Extract the [X, Y] coordinate from the center of the cell holding the provided text.  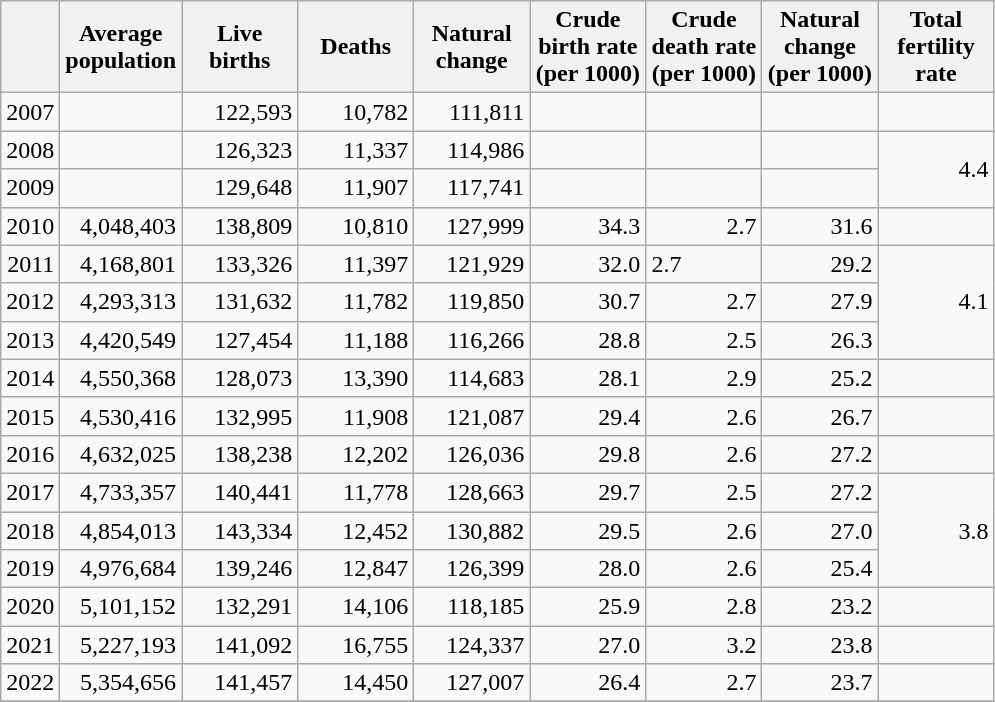
26.7 [820, 416]
27.9 [820, 302]
10,782 [356, 112]
Crude birth rate (per 1000) [588, 47]
14,450 [356, 683]
28.1 [588, 378]
Average population [121, 47]
5,227,193 [121, 645]
2016 [30, 454]
4.4 [936, 169]
2020 [30, 607]
4,733,357 [121, 492]
2017 [30, 492]
12,452 [356, 531]
Natural change (per 1000) [820, 47]
11,188 [356, 340]
114,683 [472, 378]
29.8 [588, 454]
14,106 [356, 607]
34.3 [588, 226]
Total fertility rate [936, 47]
116,266 [472, 340]
10,810 [356, 226]
132,995 [240, 416]
2013 [30, 340]
2008 [30, 150]
2.9 [704, 378]
138,809 [240, 226]
132,291 [240, 607]
133,326 [240, 264]
111,811 [472, 112]
138,238 [240, 454]
131,632 [240, 302]
4,420,549 [121, 340]
119,850 [472, 302]
139,246 [240, 569]
13,390 [356, 378]
130,882 [472, 531]
2007 [30, 112]
128,073 [240, 378]
3.2 [704, 645]
126,323 [240, 150]
4,976,684 [121, 569]
2010 [30, 226]
25.2 [820, 378]
2015 [30, 416]
118,185 [472, 607]
11,337 [356, 150]
4.1 [936, 302]
124,337 [472, 645]
4,550,368 [121, 378]
11,397 [356, 264]
28.8 [588, 340]
31.6 [820, 226]
141,092 [240, 645]
16,755 [356, 645]
Deaths [356, 47]
11,908 [356, 416]
2018 [30, 531]
11,778 [356, 492]
127,454 [240, 340]
2021 [30, 645]
23.8 [820, 645]
12,202 [356, 454]
30.7 [588, 302]
2012 [30, 302]
126,399 [472, 569]
121,087 [472, 416]
126,036 [472, 454]
122,593 [240, 112]
127,999 [472, 226]
25.9 [588, 607]
2011 [30, 264]
141,457 [240, 683]
Crude death rate (per 1000) [704, 47]
26.4 [588, 683]
23.2 [820, 607]
11,907 [356, 188]
Live births [240, 47]
28.0 [588, 569]
2019 [30, 569]
114,986 [472, 150]
4,293,313 [121, 302]
117,741 [472, 188]
3.8 [936, 530]
23.7 [820, 683]
121,929 [472, 264]
4,530,416 [121, 416]
4,048,403 [121, 226]
4,854,013 [121, 531]
Natural change [472, 47]
26.3 [820, 340]
4,632,025 [121, 454]
29.4 [588, 416]
5,101,152 [121, 607]
32.0 [588, 264]
29.5 [588, 531]
129,648 [240, 188]
2014 [30, 378]
11,782 [356, 302]
2009 [30, 188]
25.4 [820, 569]
128,663 [472, 492]
12,847 [356, 569]
5,354,656 [121, 683]
29.2 [820, 264]
140,441 [240, 492]
127,007 [472, 683]
4,168,801 [121, 264]
143,334 [240, 531]
29.7 [588, 492]
2.8 [704, 607]
2022 [30, 683]
